Extract the (x, y) coordinate from the center of the cell holding the provided text.  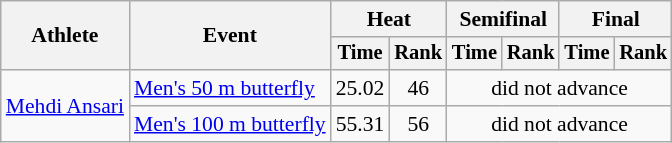
25.02 (360, 88)
56 (418, 124)
Mehdi Ansari (65, 106)
Semifinal (503, 19)
46 (418, 88)
Men's 100 m butterfly (230, 124)
Men's 50 m butterfly (230, 88)
Event (230, 36)
Heat (389, 19)
55.31 (360, 124)
Athlete (65, 36)
Final (615, 19)
